Pinpoint the cell where the given text exists, returning its (x, y) midpoint coordinate. 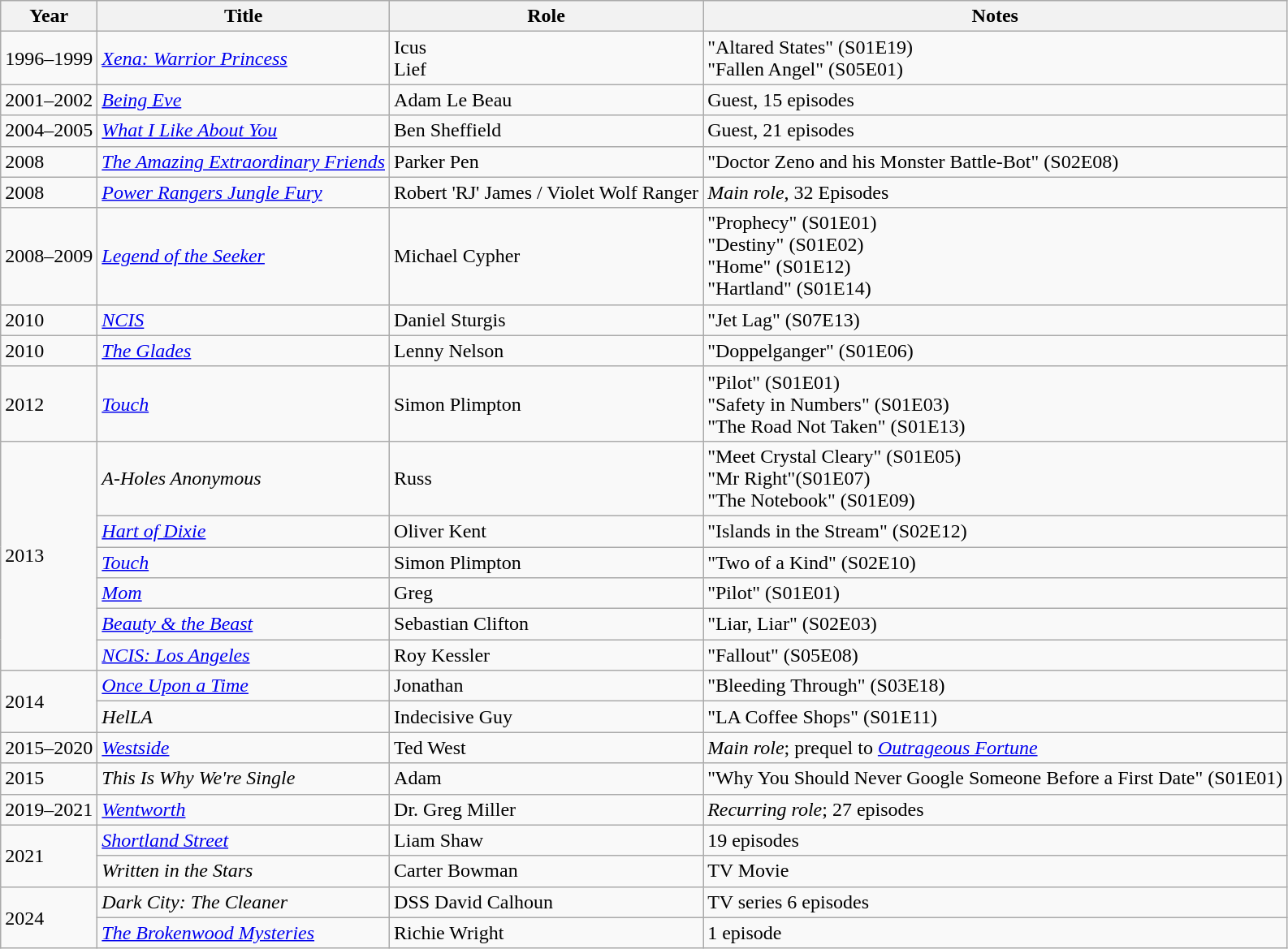
Westside (244, 748)
This Is Why We're Single (244, 779)
2012 (49, 403)
Guest, 15 episodes (996, 100)
Mom (244, 593)
Parker Pen (547, 162)
"Doppelganger" (S01E06) (996, 351)
Daniel Sturgis (547, 320)
Carter Bowman (547, 871)
Title (244, 16)
"Liar, Liar" (S02E03) (996, 624)
The Glades (244, 351)
2008–2009 (49, 257)
"Pilot" (S01E01) (996, 593)
"Why You Should Never Google Someone Before a First Date" (S01E01) (996, 779)
"Altared States" (S01E19)"Fallen Angel" (S05E01) (996, 58)
Michael Cypher (547, 257)
Beauty & the Beast (244, 624)
What I Like About You (244, 131)
Xena: Warrior Princess (244, 58)
Legend of the Seeker (244, 257)
TV series 6 episodes (996, 902)
Liam Shaw (547, 840)
"Islands in the Stream" (S02E12) (996, 531)
2021 (49, 856)
Sebastian Clifton (547, 624)
Shortland Street (244, 840)
Dark City: The Cleaner (244, 902)
"Two of a Kind" (S02E10) (996, 563)
"LA Coffee Shops" (S01E11) (996, 717)
2014 (49, 701)
Guest, 21 episodes (996, 131)
"Fallout" (S05E08) (996, 655)
Russ (547, 478)
2013 (49, 555)
The Amazing Extraordinary Friends (244, 162)
19 episodes (996, 840)
Recurring role; 27 episodes (996, 809)
Written in the Stars (244, 871)
Indecisive Guy (547, 717)
Jonathan (547, 686)
"Pilot" (S01E01)"Safety in Numbers" (S01E03)"The Road Not Taken" (S01E13) (996, 403)
NCIS (244, 320)
HelLA (244, 717)
Hart of Dixie (244, 531)
Year (49, 16)
2019–2021 (49, 809)
Roy Kessler (547, 655)
1 episode (996, 933)
2015 (49, 779)
TV Movie (996, 871)
Being Eve (244, 100)
DSS David Calhoun (547, 902)
Role (547, 16)
Power Rangers Jungle Fury (244, 192)
"Doctor Zeno and his Monster Battle-Bot" (S02E08) (996, 162)
2004–2005 (49, 131)
The Brokenwood Mysteries (244, 933)
Ben Sheffield (547, 131)
Once Upon a Time (244, 686)
Main role, 32 Episodes (996, 192)
NCIS: Los Angeles (244, 655)
1996–1999 (49, 58)
Wentworth (244, 809)
"Meet Crystal Cleary" (S01E05)"Mr Right"(S01E07)"The Notebook" (S01E09) (996, 478)
Greg (547, 593)
Richie Wright (547, 933)
"Prophecy" (S01E01)"Destiny" (S01E02)"Home" (S01E12)"Hartland" (S01E14) (996, 257)
Notes (996, 16)
"Jet Lag" (S07E13) (996, 320)
A-Holes Anonymous (244, 478)
2024 (49, 917)
Ted West (547, 748)
Dr. Greg Miller (547, 809)
Adam Le Beau (547, 100)
Adam (547, 779)
"Bleeding Through" (S03E18) (996, 686)
Robert 'RJ' James / Violet Wolf Ranger (547, 192)
2001–2002 (49, 100)
IcusLief (547, 58)
2015–2020 (49, 748)
Lenny Nelson (547, 351)
Oliver Kent (547, 531)
Main role; prequel to Outrageous Fortune (996, 748)
